Identify which cell holds the provided text, then report its (X, Y) central coordinate. 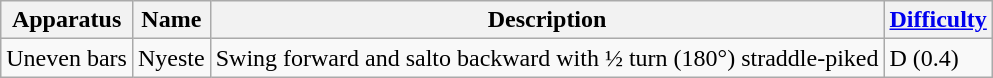
Uneven bars (67, 58)
Description (547, 20)
Swing forward and salto backward with ½ turn (180°) straddle-piked (547, 58)
Difficulty (938, 20)
Apparatus (67, 20)
Nyeste (171, 58)
D (0.4) (938, 58)
Name (171, 20)
